Return the [x, y] coordinate for the center point of the cell that contains the specified text.  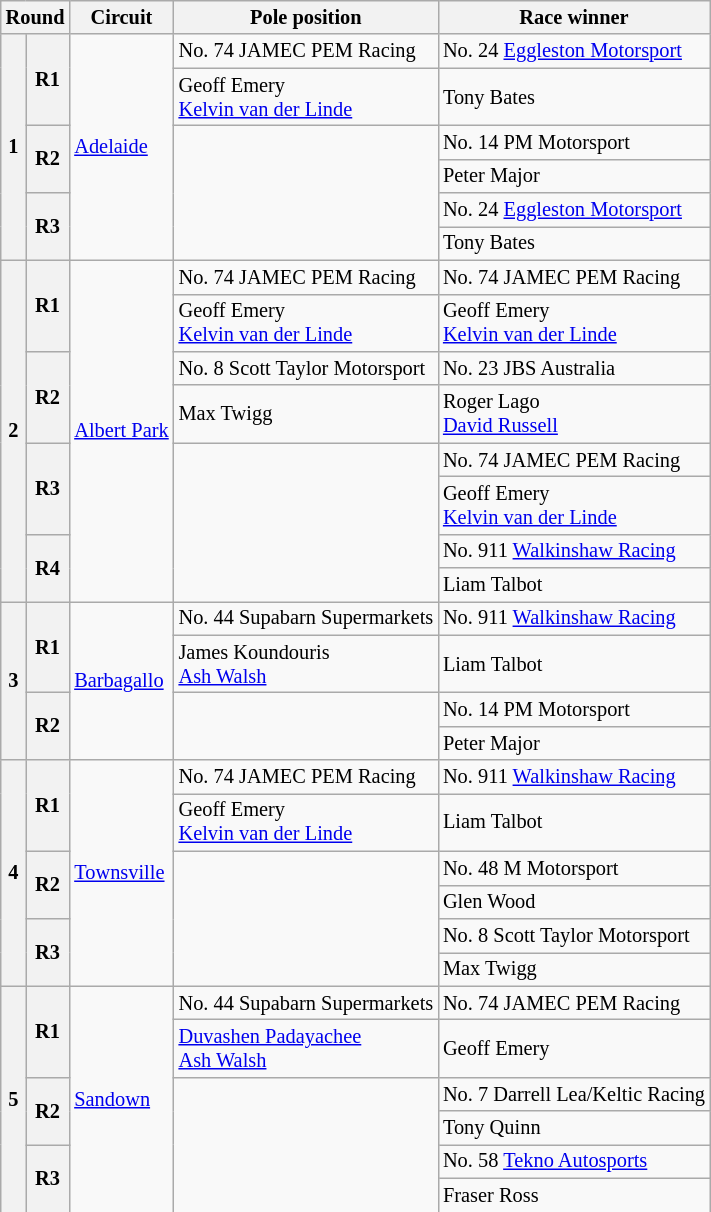
No. 23 JBS Australia [574, 368]
No. 58 Tekno Autosports [574, 1161]
3 [14, 680]
Race winner [574, 17]
R4 [48, 568]
4 [14, 873]
Round [36, 17]
No. 7 Darrell Lea/Keltic Racing [574, 1094]
James Koundouris Ash Walsh [306, 664]
1 [14, 147]
Duvashen Padayachee Ash Walsh [306, 1048]
2 [14, 430]
Tony Quinn [574, 1128]
Glen Wood [574, 902]
Barbagallo [121, 680]
Townsville [121, 873]
Sandown [121, 1099]
Geoff Emery [574, 1048]
Pole position [306, 17]
Albert Park [121, 430]
Roger Lago David Russell [574, 414]
Adelaide [121, 147]
5 [14, 1099]
Fraser Ross [574, 1195]
No. 48 M Motorsport [574, 868]
Circuit [121, 17]
